Find where the given text appears and provide that cell's center as [X, Y] coordinate. 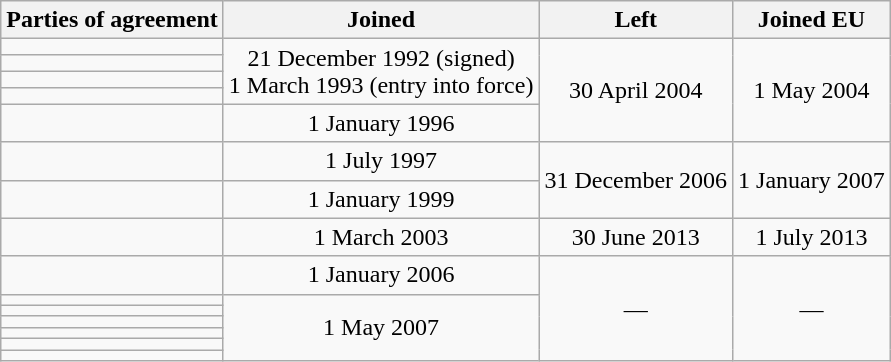
1 May 2004 [812, 90]
1 January 2007 [812, 180]
30 June 2013 [636, 237]
1 January 1996 [381, 123]
1 May 2007 [381, 327]
Left [636, 20]
30 April 2004 [636, 90]
Joined [381, 20]
1 January 1999 [381, 199]
1 January 2006 [381, 275]
Parties of agreement [112, 20]
1 July 1997 [381, 161]
31 December 2006 [636, 180]
21 December 1992 (signed) 1 March 1993 (entry into force) [381, 72]
1 July 2013 [812, 237]
1 March 2003 [381, 237]
Joined EU [812, 20]
